Pinpoint the cell where the given text exists, returning its [x, y] midpoint coordinate. 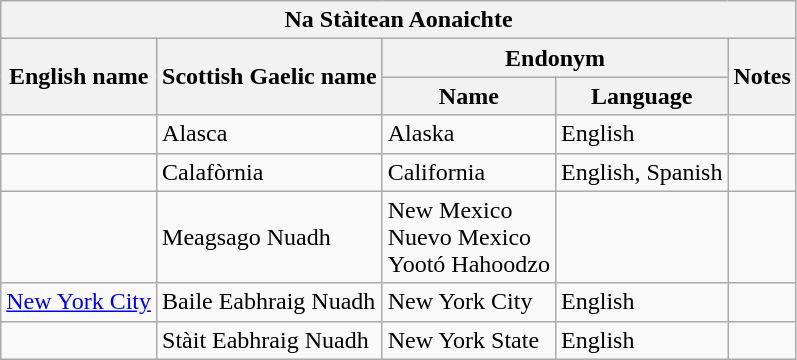
Scottish Gaelic name [270, 77]
Language [642, 96]
Baile Eabhraig Nuadh [270, 302]
English, Spanish [642, 172]
Stàit Eabhraig Nuadh [270, 340]
Na Stàitean Aonaichte [399, 20]
New MexicoNuevo MexicoYootó Hahoodzo [468, 237]
New York State [468, 340]
California [468, 172]
English name [79, 77]
Endonym [555, 58]
Alaska [468, 134]
Meagsago Nuadh [270, 237]
Calafòrnia [270, 172]
Name [468, 96]
Alasca [270, 134]
Notes [762, 77]
